Return [x, y] of the center of cell containing provided text 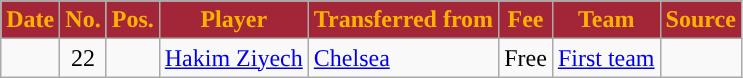
Player [234, 20]
No. [83, 20]
Source [700, 20]
First team [606, 58]
Free [526, 58]
22 [83, 58]
Date [30, 20]
Transferred from [403, 20]
Pos. [132, 20]
Fee [526, 20]
Team [606, 20]
Chelsea [403, 58]
Hakim Ziyech [234, 58]
